Output the (x, y) coordinate of the center of the cell containing the given text.  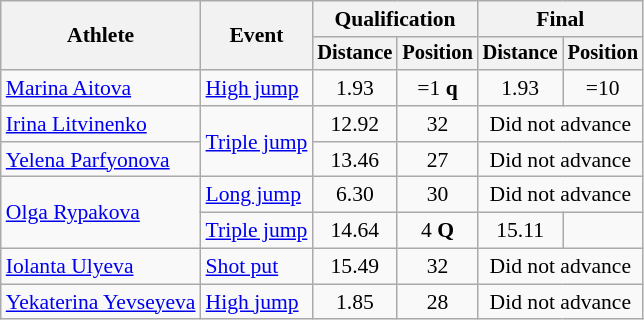
Final (560, 19)
4 Q (437, 231)
27 (437, 160)
Olga Rypakova (101, 212)
14.64 (354, 231)
1.85 (354, 302)
Iolanta Ulyeva (101, 267)
28 (437, 302)
6.30 (354, 195)
Irina Litvinenko (101, 124)
=1 q (437, 88)
13.46 (354, 160)
Athlete (101, 36)
=10 (603, 88)
Shot put (257, 267)
Marina Aitova (101, 88)
Yekaterina Yevseyeva (101, 302)
Yelena Parfyonova (101, 160)
Long jump (257, 195)
30 (437, 195)
Qualification (394, 19)
12.92 (354, 124)
15.11 (520, 231)
15.49 (354, 267)
Event (257, 36)
